Detect which cell encompasses the target text, then output its (x, y) center coordinate. 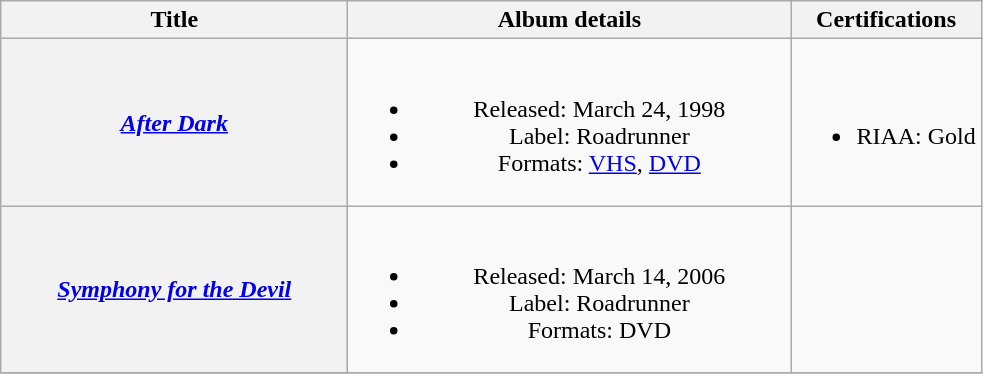
Symphony for the Devil (174, 290)
Album details (570, 20)
Certifications (886, 20)
After Dark (174, 122)
RIAA: Gold (886, 122)
Released: March 24, 1998Label: RoadrunnerFormats: VHS, DVD (570, 122)
Title (174, 20)
Released: March 14, 2006Label: RoadrunnerFormats: DVD (570, 290)
